Return [x, y] of the center of cell containing provided text 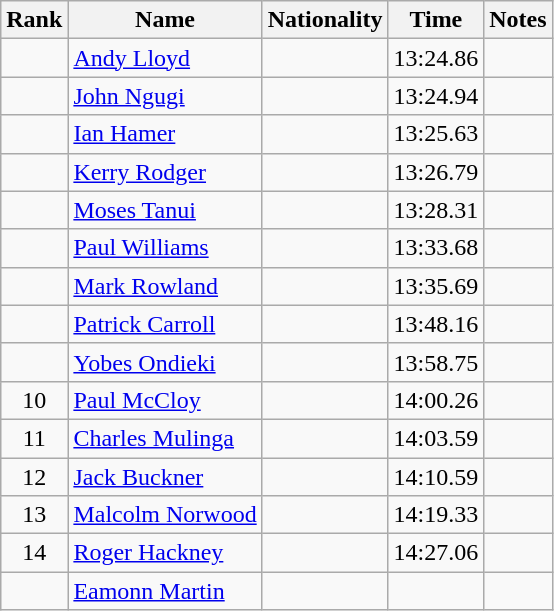
Rank [34, 20]
14 [34, 553]
Moses Tanui [165, 210]
13 [34, 515]
13:25.63 [436, 134]
13:33.68 [436, 248]
Nationality [325, 20]
14:00.26 [436, 400]
Ian Hamer [165, 134]
14:27.06 [436, 553]
13:35.69 [436, 286]
14:03.59 [436, 438]
11 [34, 438]
13:26.79 [436, 172]
Roger Hackney [165, 553]
13:24.94 [436, 96]
10 [34, 400]
Charles Mulinga [165, 438]
13:58.75 [436, 362]
Yobes Ondieki [165, 362]
Kerry Rodger [165, 172]
Malcolm Norwood [165, 515]
13:24.86 [436, 58]
Paul Williams [165, 248]
Patrick Carroll [165, 324]
Name [165, 20]
Notes [518, 20]
Eamonn Martin [165, 591]
Paul McCloy [165, 400]
14:19.33 [436, 515]
Andy Lloyd [165, 58]
14:10.59 [436, 477]
Jack Buckner [165, 477]
12 [34, 477]
13:48.16 [436, 324]
Mark Rowland [165, 286]
13:28.31 [436, 210]
John Ngugi [165, 96]
Time [436, 20]
